Detect which cell encompasses the target text, then output its (x, y) center coordinate. 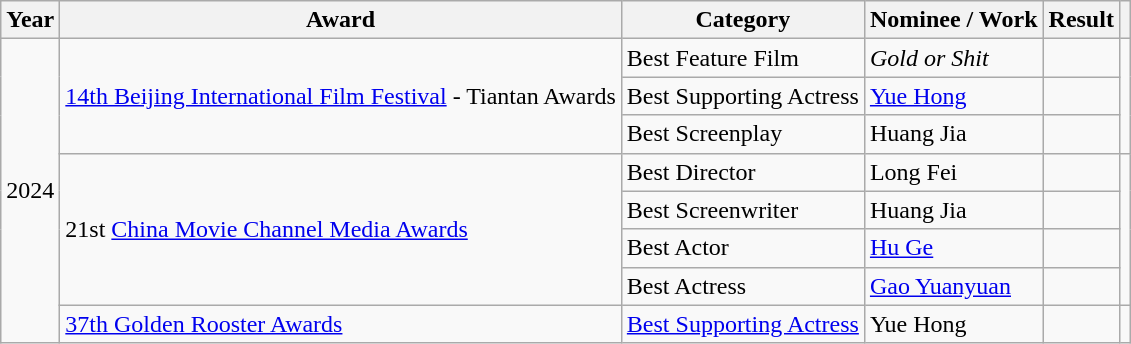
Category (742, 20)
Nominee / Work (954, 20)
Best Actress (742, 286)
Best Actor (742, 248)
2024 (30, 191)
21st China Movie Channel Media Awards (341, 229)
Hu Ge (954, 248)
Best Screenwriter (742, 210)
Gold or Shit (954, 58)
Best Screenplay (742, 134)
Gao Yuanyuan (954, 286)
Result (1081, 20)
37th Golden Rooster Awards (341, 324)
Year (30, 20)
Long Fei (954, 172)
14th Beijing International Film Festival - Tiantan Awards (341, 96)
Best Director (742, 172)
Award (341, 20)
Best Feature Film (742, 58)
